For the text-containing cell, return its midpoint in (x, y) coordinate format. 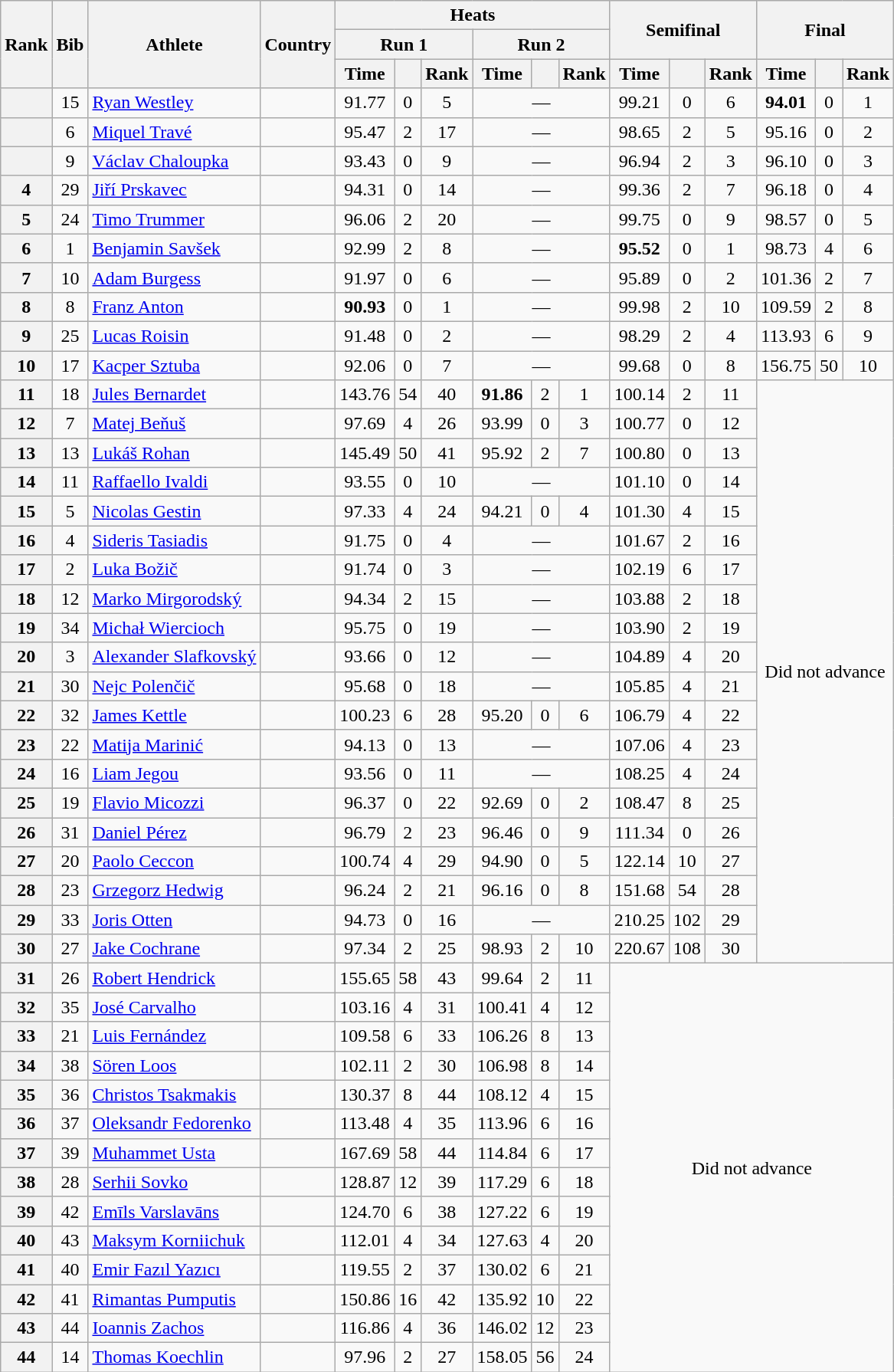
91.86 (503, 395)
91.74 (365, 569)
155.65 (365, 978)
112.01 (365, 1240)
Run 1 (404, 44)
Run 2 (541, 44)
146.02 (503, 1328)
96.94 (639, 161)
Flavio Micozzi (175, 803)
Paolo Ceccon (175, 862)
97.34 (365, 949)
Daniel Pérez (175, 832)
95.89 (639, 277)
Marko Mirgorodský (175, 599)
Václav Chaloupka (175, 161)
108.25 (639, 773)
91.97 (365, 277)
Matej Beňuš (175, 424)
96.16 (503, 891)
Christos Tsakmakis (175, 1095)
93.99 (503, 424)
Alexander Slafkovský (175, 657)
158.05 (503, 1357)
99.75 (639, 219)
Nicolas Gestin (175, 511)
100.80 (639, 453)
Maksym Korniichuk (175, 1240)
102.19 (639, 569)
114.84 (503, 1153)
Muhammet Usta (175, 1153)
Michał Wiercioch (175, 628)
Luis Fernández (175, 1036)
128.87 (365, 1182)
91.75 (365, 540)
105.85 (639, 686)
151.68 (639, 891)
Kacper Sztuba (175, 366)
106.79 (639, 715)
Lucas Roisin (175, 336)
104.89 (639, 657)
Matija Marinić (175, 744)
94.34 (365, 599)
James Kettle (175, 715)
Final (824, 30)
94.21 (503, 511)
Jiří Prskavec (175, 190)
100.23 (365, 715)
95.92 (503, 453)
119.55 (365, 1269)
Nejc Polenčič (175, 686)
103.88 (639, 599)
Ryan Westley (175, 103)
98.73 (786, 248)
96.24 (365, 891)
José Carvalho (175, 1007)
96.37 (365, 803)
100.74 (365, 862)
210.25 (639, 920)
127.63 (503, 1240)
Joris Otten (175, 920)
94.31 (365, 190)
Country (298, 44)
101.36 (786, 277)
Franz Anton (175, 307)
100.41 (503, 1007)
95.68 (365, 686)
116.86 (365, 1328)
Sideris Tasiadis (175, 540)
93.66 (365, 657)
97.33 (365, 511)
111.34 (639, 832)
Lukáš Rohan (175, 453)
95.16 (786, 132)
99.98 (639, 307)
Jake Cochrane (175, 949)
98.93 (503, 949)
97.69 (365, 424)
150.86 (365, 1299)
145.49 (365, 453)
127.22 (503, 1211)
109.59 (786, 307)
96.10 (786, 161)
101.30 (639, 511)
220.67 (639, 949)
130.37 (365, 1095)
95.20 (503, 715)
Sören Loos (175, 1065)
94.90 (503, 862)
Emīls Varslavāns (175, 1211)
Ioannis Zachos (175, 1328)
90.93 (365, 307)
56 (545, 1357)
Heats (473, 15)
94.13 (365, 744)
135.92 (503, 1299)
113.48 (365, 1124)
91.48 (365, 336)
Rimantas Pumputis (175, 1299)
98.65 (639, 132)
96.46 (503, 832)
102 (686, 920)
143.76 (365, 395)
94.73 (365, 920)
Oleksandr Fedorenko (175, 1124)
95.75 (365, 628)
Raffaello Ivaldi (175, 482)
113.93 (786, 336)
103.16 (365, 1007)
109.58 (365, 1036)
108 (686, 949)
93.55 (365, 482)
99.21 (639, 103)
117.29 (503, 1182)
100.14 (639, 395)
103.90 (639, 628)
Adam Burgess (175, 277)
Emir Fazıl Yazıcı (175, 1269)
113.96 (503, 1124)
98.57 (786, 219)
Miquel Travé (175, 132)
101.10 (639, 482)
96.06 (365, 219)
106.26 (503, 1036)
101.67 (639, 540)
130.02 (503, 1269)
100.77 (639, 424)
106.98 (503, 1065)
93.56 (365, 773)
167.69 (365, 1153)
92.69 (503, 803)
Robert Hendrick (175, 978)
97.96 (365, 1357)
99.64 (503, 978)
156.75 (786, 366)
98.29 (639, 336)
107.06 (639, 744)
Jules Bernardet (175, 395)
95.47 (365, 132)
91.77 (365, 103)
Benjamin Savšek (175, 248)
Timo Trummer (175, 219)
93.43 (365, 161)
99.68 (639, 366)
108.12 (503, 1095)
Liam Jegou (175, 773)
Serhii Sovko (175, 1182)
96.18 (786, 190)
Grzegorz Hedwig (175, 891)
108.47 (639, 803)
102.11 (365, 1065)
96.79 (365, 832)
Athlete (175, 44)
92.99 (365, 248)
92.06 (365, 366)
Luka Božič (175, 569)
122.14 (639, 862)
124.70 (365, 1211)
Semifinal (683, 30)
Thomas Koechlin (175, 1357)
Bib (70, 44)
94.01 (786, 103)
99.36 (639, 190)
95.52 (639, 248)
